Return (X, Y) of the center of cell containing provided text 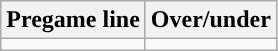
Over/under (210, 20)
Pregame line (74, 20)
